Pinpoint the cell where the given text exists, returning its (x, y) midpoint coordinate. 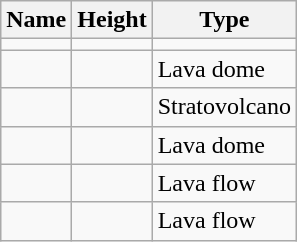
Name (36, 20)
Stratovolcano (224, 107)
Height (112, 20)
Type (224, 20)
